Search for the cell housing the specified text and yield its [x, y] center coordinate. 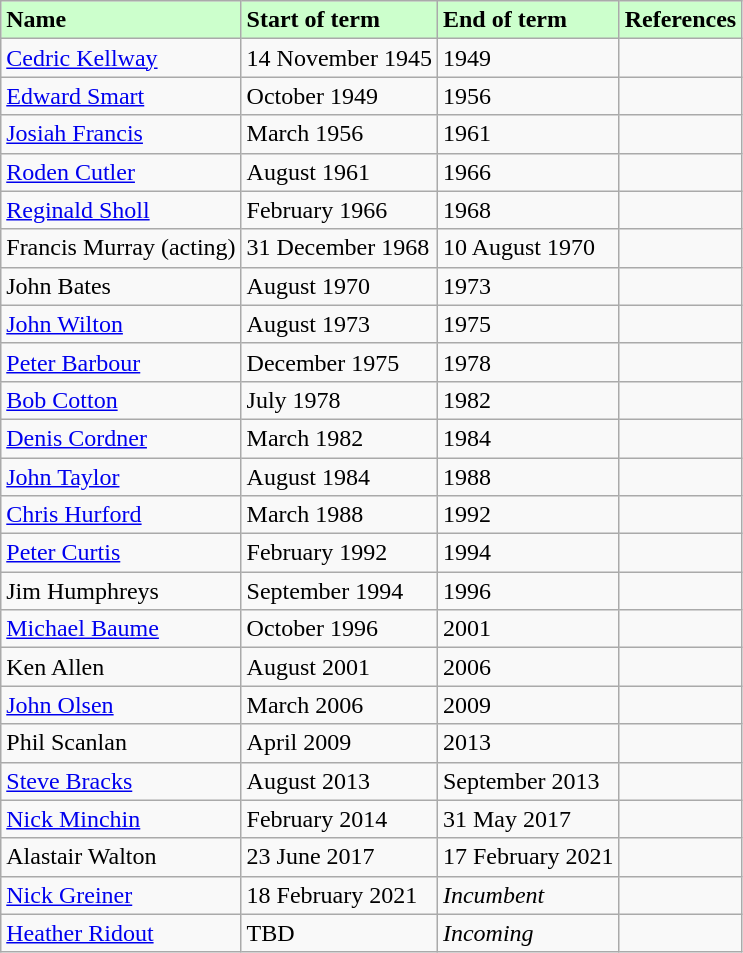
August 2013 [339, 781]
Incumbent [528, 895]
1973 [528, 286]
18 February 2021 [339, 895]
10 August 1970 [528, 248]
John Taylor [121, 477]
1982 [528, 400]
Jim Humphreys [121, 591]
1978 [528, 362]
References [680, 20]
Name [121, 20]
February 1992 [339, 553]
Nick Greiner [121, 895]
2006 [528, 667]
Start of term [339, 20]
1956 [528, 96]
March 1982 [339, 438]
1984 [528, 438]
October 1996 [339, 629]
31 December 1968 [339, 248]
Heather Ridout [121, 933]
1988 [528, 477]
1994 [528, 553]
August 1970 [339, 286]
End of term [528, 20]
August 1973 [339, 324]
August 1984 [339, 477]
Chris Hurford [121, 515]
1975 [528, 324]
September 1994 [339, 591]
Roden Cutler [121, 172]
Steve Bracks [121, 781]
2013 [528, 743]
March 1956 [339, 134]
1961 [528, 134]
July 1978 [339, 400]
John Bates [121, 286]
September 2013 [528, 781]
Cedric Kellway [121, 58]
February 1966 [339, 210]
August 2001 [339, 667]
1968 [528, 210]
1966 [528, 172]
Alastair Walton [121, 857]
Phil Scanlan [121, 743]
1996 [528, 591]
Michael Baume [121, 629]
23 June 2017 [339, 857]
Francis Murray (acting) [121, 248]
October 1949 [339, 96]
Bob Cotton [121, 400]
1992 [528, 515]
2009 [528, 705]
Peter Curtis [121, 553]
14 November 1945 [339, 58]
2001 [528, 629]
Ken Allen [121, 667]
1949 [528, 58]
31 May 2017 [528, 819]
John Olsen [121, 705]
John Wilton [121, 324]
February 2014 [339, 819]
March 2006 [339, 705]
17 February 2021 [528, 857]
TBD [339, 933]
Incoming [528, 933]
Denis Cordner [121, 438]
Edward Smart [121, 96]
Josiah Francis [121, 134]
March 1988 [339, 515]
Reginald Sholl [121, 210]
August 1961 [339, 172]
December 1975 [339, 362]
April 2009 [339, 743]
Peter Barbour [121, 362]
Nick Minchin [121, 819]
